Search for the cell housing the specified text and yield its (X, Y) center coordinate. 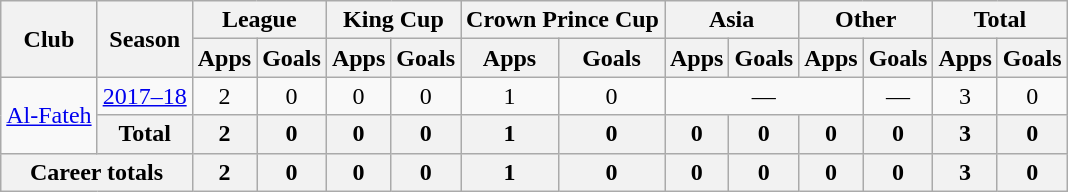
Club (49, 39)
King Cup (393, 20)
Career totals (96, 172)
Season (144, 39)
League (259, 20)
2017–18 (144, 96)
Other (866, 20)
Asia (731, 20)
Al-Fateh (49, 115)
Crown Prince Cup (563, 20)
